Return the (X, Y) coordinate for the center point of the cell that contains the specified text.  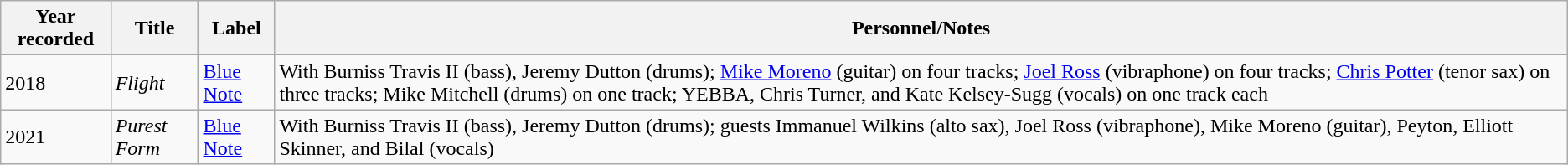
Personnel/Notes (921, 28)
2018 (55, 82)
Flight (154, 82)
2021 (55, 137)
Year recorded (55, 28)
Label (236, 28)
Title (154, 28)
Purest Form (154, 137)
